Scan for the cell matching the given text and deliver its (X, Y) coordinate at center. 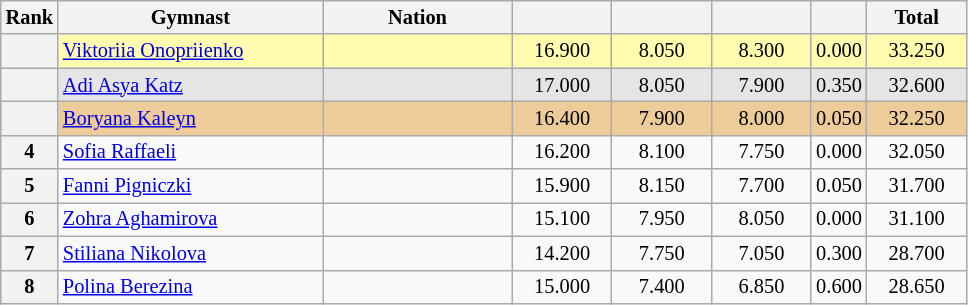
Fanni Pigniczki (190, 186)
8 (30, 287)
0.300 (839, 253)
Zohra Aghamirova (190, 219)
17.000 (562, 85)
15.000 (562, 287)
Adi Asya Katz (190, 85)
5 (30, 186)
15.900 (562, 186)
31.100 (917, 219)
8.300 (762, 51)
7.950 (662, 219)
6 (30, 219)
8.000 (762, 118)
16.200 (562, 152)
15.100 (562, 219)
28.700 (917, 253)
7.700 (762, 186)
14.200 (562, 253)
Viktoriia Onopriienko (190, 51)
4 (30, 152)
Nation (418, 17)
28.650 (917, 287)
Stiliana Nikolova (190, 253)
16.900 (562, 51)
Gymnast (190, 17)
7 (30, 253)
8.150 (662, 186)
7.400 (662, 287)
8.100 (662, 152)
Total (917, 17)
31.700 (917, 186)
32.050 (917, 152)
0.600 (839, 287)
Sofia Raffaeli (190, 152)
Rank (30, 17)
32.600 (917, 85)
33.250 (917, 51)
16.400 (562, 118)
Polina Berezina (190, 287)
32.250 (917, 118)
Boryana Kaleyn (190, 118)
7.050 (762, 253)
0.350 (839, 85)
6.850 (762, 287)
